Locate the cell with the specified text and output its (X, Y) center coordinate. 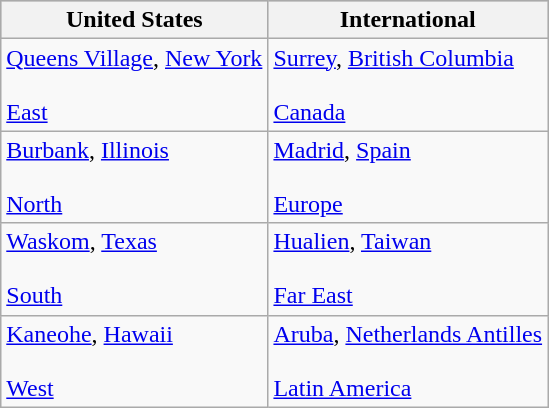
International (408, 20)
United States (134, 20)
Hualien, TaiwanFar East (408, 269)
Waskom, TexasSouth (134, 269)
Kaneohe, HawaiiWest (134, 361)
Burbank, IllinoisNorth (134, 177)
Madrid, SpainEurope (408, 177)
Surrey, British ColumbiaCanada (408, 85)
Aruba, Netherlands AntillesLatin America (408, 361)
Queens Village, New YorkEast (134, 85)
